Return the [x, y] coordinate for the center point of the cell that contains the specified text.  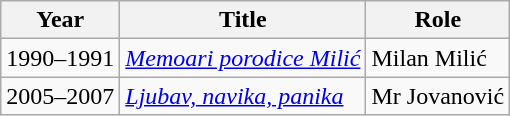
Ljubav, navika, panika [243, 96]
2005–2007 [60, 96]
Milan Milić [438, 58]
Mr Jovanović [438, 96]
Role [438, 20]
Year [60, 20]
1990–1991 [60, 58]
Memoari porodice Milić [243, 58]
Title [243, 20]
